Identify which cell holds the provided text, then report its (x, y) central coordinate. 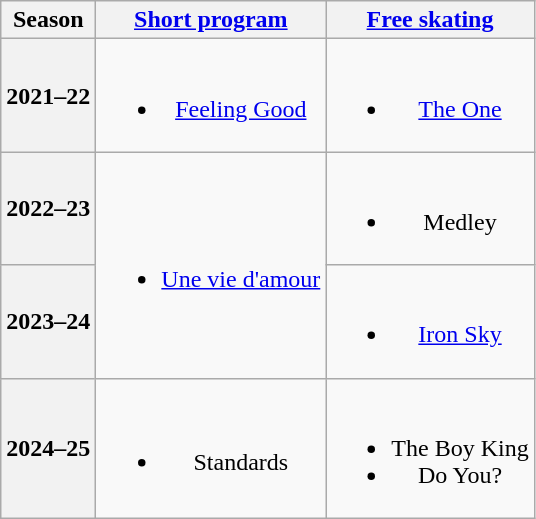
2024–25 (48, 448)
Feeling Good (211, 96)
Free skating (430, 20)
2023–24 (48, 322)
Une vie d'amour (211, 265)
Season (48, 20)
Standards (211, 448)
The One (430, 96)
Medley (430, 208)
2021–22 (48, 96)
Iron Sky (430, 322)
2022–23 (48, 208)
The Boy King Do You? (430, 448)
Short program (211, 20)
